Find where the given text appears and provide that cell's center as (x, y) coordinate. 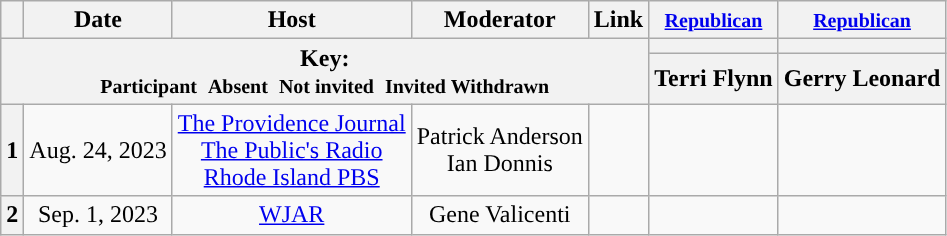
Host (292, 20)
Moderator (500, 20)
Gene Valicenti (500, 215)
Aug. 24, 2023 (98, 150)
1 (12, 150)
2 (12, 215)
Date (98, 20)
Key: Participant Absent Not invited Invited Withdrawn (325, 72)
Sep. 1, 2023 (98, 215)
Patrick AndersonIan Donnis (500, 150)
WJAR (292, 215)
Gerry Leonard (862, 78)
Terri Flynn (714, 78)
Link (618, 20)
The Providence JournalThe Public's RadioRhode Island PBS (292, 150)
